Search for the cell housing the specified text and yield its [X, Y] center coordinate. 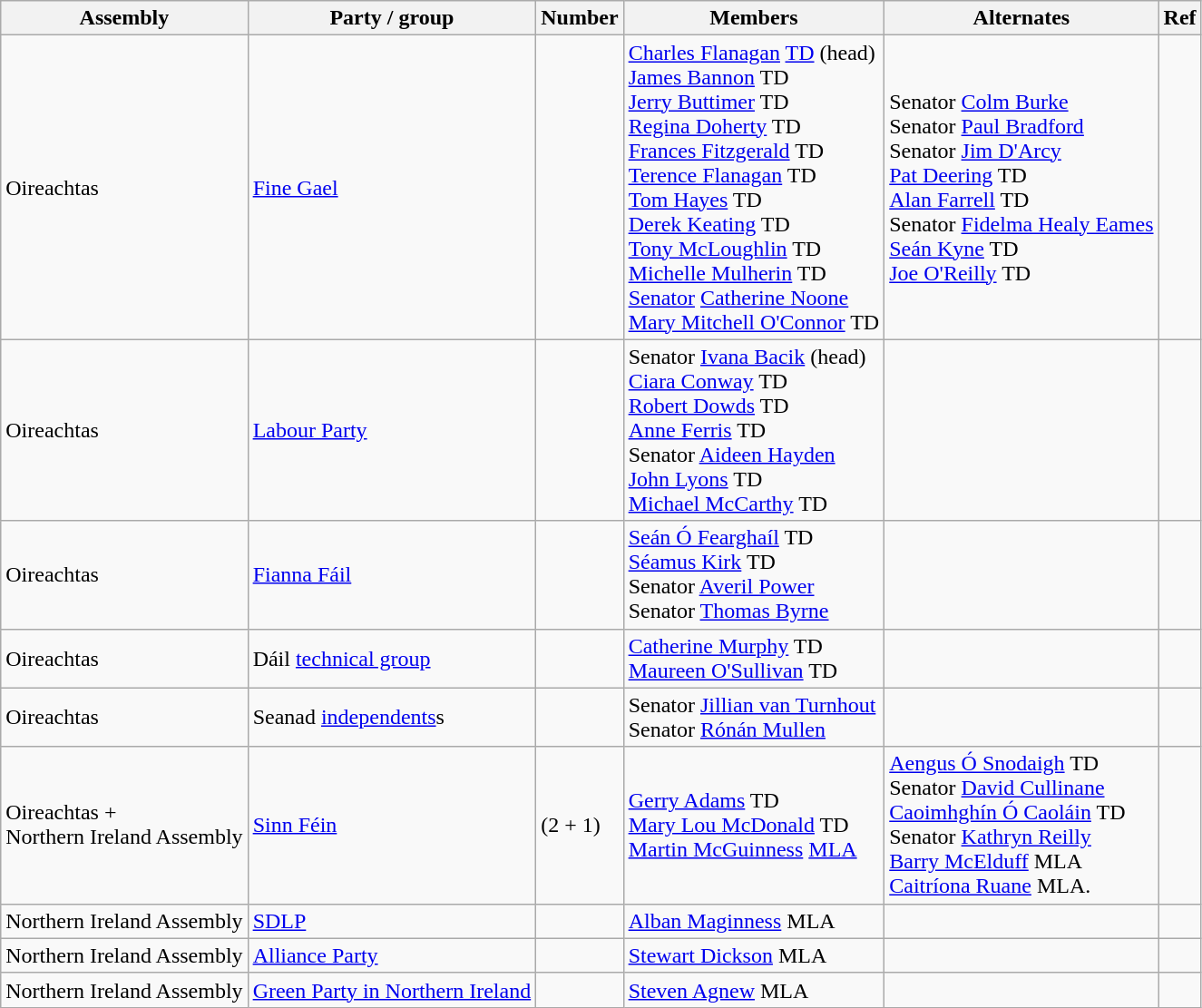
Catherine Murphy TDMaureen O'Sullivan TD [754, 659]
Aengus Ó Snodaigh TDSenator David CullinaneCaoimhghín Ó Caoláin TDSenator Kathryn ReillyBarry McElduff MLACaitríona Ruane MLA. [1021, 826]
Gerry Adams TDMary Lou McDonald TDMartin McGuinness MLA [754, 826]
Ref [1179, 18]
Fine Gael [392, 187]
Seanad independentss [392, 717]
Alliance Party [392, 955]
Number [580, 18]
Dáil technical group [392, 659]
Senator Colm BurkeSenator Paul BradfordSenator Jim D'ArcyPat Deering TDAlan Farrell TDSenator Fidelma Healy EamesSeán Kyne TDJoe O'Reilly TD [1021, 187]
Seán Ó Fearghaíl TDSéamus Kirk TDSenator Averil PowerSenator Thomas Byrne [754, 575]
Alternates [1021, 18]
Labour Party [392, 430]
(2 + 1) [580, 826]
Members [754, 18]
Assembly [124, 18]
Stewart Dickson MLA [754, 955]
SDLP [392, 921]
Oireachtas +Northern Ireland Assembly [124, 826]
Senator Ivana Bacik (head)Ciara Conway TDRobert Dowds TDAnne Ferris TDSenator Aideen HaydenJohn Lyons TDMichael McCarthy TD [754, 430]
Party / group [392, 18]
Sinn Féin [392, 826]
Steven Agnew MLA [754, 990]
Fianna Fáil [392, 575]
Alban Maginness MLA [754, 921]
Senator Jillian van TurnhoutSenator Rónán Mullen [754, 717]
Green Party in Northern Ireland [392, 990]
